Extract the (x, y) coordinate from the center of the cell holding the provided text.  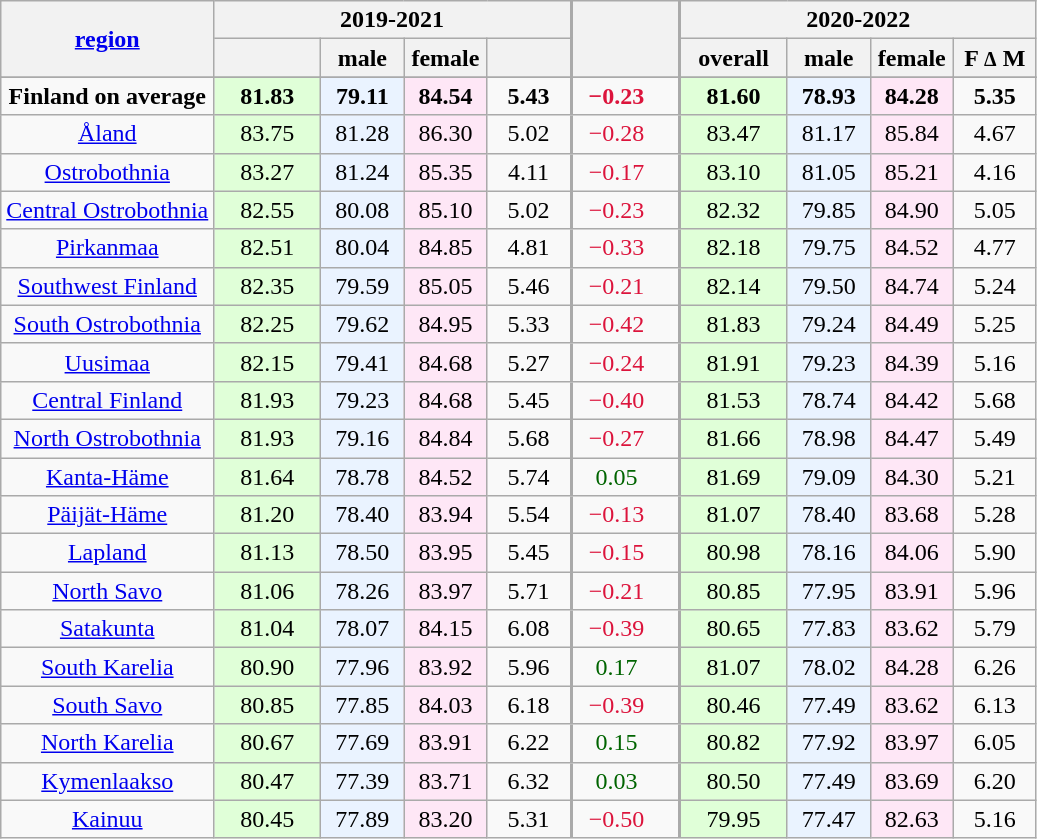
−0.28 (626, 134)
4.81 (529, 248)
83.71 (446, 781)
79.24 (828, 324)
5.31 (529, 819)
78.93 (828, 96)
Kanta-Häme (108, 477)
82.63 (912, 819)
84.15 (446, 629)
77.96 (362, 667)
79.62 (362, 324)
4.11 (529, 172)
81.05 (828, 172)
South Karelia (108, 667)
82.55 (268, 210)
80.47 (268, 781)
82.14 (733, 286)
−0.13 (626, 515)
5.28 (994, 515)
82.32 (733, 210)
78.74 (828, 400)
region (108, 39)
80.45 (268, 819)
Päijät-Häme (108, 515)
84.30 (912, 477)
79.11 (362, 96)
6.20 (994, 781)
6.32 (529, 781)
80.04 (362, 248)
84.49 (912, 324)
78.16 (828, 553)
Kainuu (108, 819)
6.08 (529, 629)
North Karelia (108, 743)
6.18 (529, 705)
78.07 (362, 629)
79.95 (733, 819)
81.53 (733, 400)
79.59 (362, 286)
5.05 (994, 210)
5.79 (994, 629)
79.85 (828, 210)
77.47 (828, 819)
81.69 (733, 477)
85.21 (912, 172)
81.13 (268, 553)
−0.42 (626, 324)
84.06 (912, 553)
6.26 (994, 667)
77.39 (362, 781)
79.41 (362, 362)
77.83 (828, 629)
0.03 (626, 781)
84.84 (446, 438)
84.54 (446, 96)
82.15 (268, 362)
80.90 (268, 667)
5.43 (529, 96)
78.26 (362, 591)
86.30 (446, 134)
85.05 (446, 286)
79.75 (828, 248)
79.09 (828, 477)
Southwest Finland (108, 286)
−0.24 (626, 362)
83.94 (446, 515)
5.54 (529, 515)
81.20 (268, 515)
77.92 (828, 743)
84.42 (912, 400)
81.06 (268, 591)
78.02 (828, 667)
81.60 (733, 96)
83.92 (446, 667)
77.69 (362, 743)
5.90 (994, 553)
Åland (108, 134)
81.17 (828, 134)
77.85 (362, 705)
−0.40 (626, 400)
77.89 (362, 819)
5.74 (529, 477)
5.49 (994, 438)
4.67 (994, 134)
80.98 (733, 553)
81.66 (733, 438)
77.95 (828, 591)
4.16 (994, 172)
78.98 (828, 438)
5.33 (529, 324)
Pirkanmaa (108, 248)
84.95 (446, 324)
84.90 (912, 210)
83.47 (733, 134)
2019-2021 (392, 20)
0.15 (626, 743)
83.95 (446, 553)
80.50 (733, 781)
80.65 (733, 629)
4.77 (994, 248)
North Savo (108, 591)
Ostrobothnia (108, 172)
82.35 (268, 286)
81.64 (268, 477)
0.17 (626, 667)
5.25 (994, 324)
81.04 (268, 629)
F Δ M (994, 58)
Uusimaa (108, 362)
6.22 (529, 743)
overall (733, 58)
80.67 (268, 743)
79.16 (362, 438)
Finland on average (108, 96)
83.20 (446, 819)
South Ostrobothnia (108, 324)
84.39 (912, 362)
81.91 (733, 362)
5.71 (529, 591)
5.46 (529, 286)
80.82 (733, 743)
6.05 (994, 743)
81.24 (362, 172)
5.21 (994, 477)
85.84 (912, 134)
Central Finland (108, 400)
Central Ostrobothnia (108, 210)
6.13 (994, 705)
83.68 (912, 515)
80.08 (362, 210)
82.18 (733, 248)
−0.15 (626, 553)
2020-2022 (858, 20)
Lapland (108, 553)
80.46 (733, 705)
83.69 (912, 781)
83.10 (733, 172)
78.78 (362, 477)
−0.27 (626, 438)
84.47 (912, 438)
79.50 (828, 286)
North Ostrobothnia (108, 438)
82.25 (268, 324)
84.03 (446, 705)
Kymenlaakso (108, 781)
−0.17 (626, 172)
0.05 (626, 477)
5.27 (529, 362)
Satakunta (108, 629)
5.24 (994, 286)
South Savo (108, 705)
85.35 (446, 172)
84.74 (912, 286)
−0.33 (626, 248)
82.51 (268, 248)
83.75 (268, 134)
5.35 (994, 96)
−0.50 (626, 819)
85.10 (446, 210)
81.28 (362, 134)
84.85 (446, 248)
83.27 (268, 172)
78.50 (362, 553)
